Pinpoint the cell where the given text exists, returning its (X, Y) midpoint coordinate. 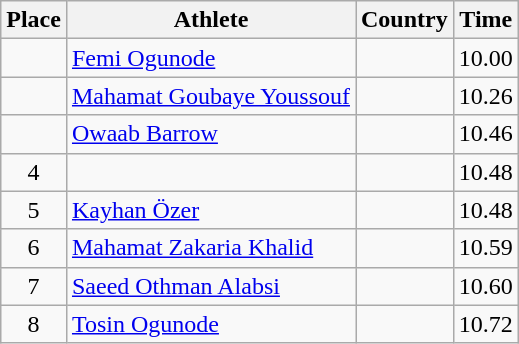
Athlete (210, 20)
4 (34, 172)
5 (34, 210)
10.59 (486, 248)
10.00 (486, 58)
Country (405, 20)
Tosin Ogunode (210, 324)
7 (34, 286)
Mahamat Zakaria Khalid (210, 248)
10.72 (486, 324)
Owaab Barrow (210, 134)
Mahamat Goubaye Youssouf (210, 96)
10.60 (486, 286)
Femi Ogunode (210, 58)
Kayhan Özer (210, 210)
10.46 (486, 134)
10.26 (486, 96)
6 (34, 248)
Time (486, 20)
Saeed Othman Alabsi (210, 286)
8 (34, 324)
Place (34, 20)
